From the cell containing the given text, extract its center point as (X, Y) coordinate. 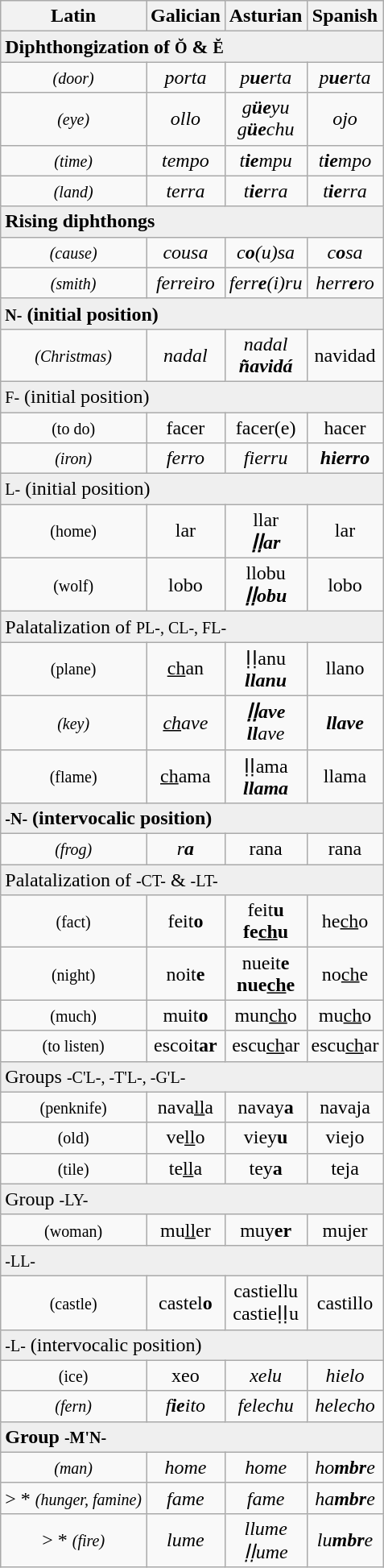
teya (266, 1168)
castillo (345, 1302)
-N- (intervocalic position) (192, 819)
(plane) (74, 669)
mujer (345, 1230)
vieyu (266, 1138)
güeyugüechu (266, 119)
castiellucastieḷḷu (266, 1302)
escoitar (186, 1046)
cosa (345, 252)
(ice) (74, 1375)
Galician (186, 16)
tiempu (266, 160)
navidad (345, 355)
facer(e) (266, 428)
lumbre (345, 1541)
(key) (74, 722)
F- (initial position) (192, 396)
Palatalization of PL-, CL-, FL- (192, 627)
(iron) (74, 458)
(fact) (74, 922)
xeo (186, 1375)
helecho (345, 1406)
facer (186, 428)
Diphthongization of Ŏ & Ĕ (192, 47)
llano (345, 669)
llumeḷḷume (266, 1541)
fierru (266, 458)
-L- (intervocalic position) (192, 1345)
ra (186, 849)
feito (186, 922)
muncho (266, 1015)
(penknife) (74, 1107)
cousa (186, 252)
fieito (186, 1406)
muito (186, 1015)
llave (345, 722)
noche (345, 973)
(wolf) (74, 585)
hierro (345, 458)
(door) (74, 77)
co(u)sa (266, 252)
castelo (186, 1302)
(woman) (74, 1230)
Latin (74, 16)
navaya (266, 1107)
ollo (186, 119)
(flame) (74, 777)
navaja (345, 1107)
ḷḷavellave (266, 722)
(home) (74, 532)
(Christmas) (74, 355)
(old) (74, 1138)
felechu (266, 1406)
(castle) (74, 1302)
viejo (345, 1138)
(frog) (74, 849)
(eye) (74, 119)
terra (186, 191)
llarḷḷar (266, 532)
ferreiro (186, 283)
L- (initial position) (192, 489)
> * (hunger, famine) (74, 1498)
(tile) (74, 1168)
Group -LY- (192, 1199)
Asturian (266, 16)
chan (186, 669)
herrero (345, 283)
Palatalization of -CT- & -LT- (192, 880)
mucho (345, 1015)
noite (186, 973)
nadalñavidá (266, 355)
tempo (186, 160)
Groups -C'L-, -T'L-, -G'L- (192, 1076)
(fern) (74, 1406)
(night) (74, 973)
porta (186, 77)
vello (186, 1138)
hacer (345, 428)
(man) (74, 1467)
Group -M'N- (192, 1437)
tella (186, 1168)
hombre (345, 1467)
lume (186, 1541)
(time) (74, 160)
> * (fire) (74, 1541)
ḷḷanullanu (266, 669)
nadal (186, 355)
ferre(i)ru (266, 283)
ferro (186, 458)
(cause) (74, 252)
ojo (345, 119)
chama (186, 777)
hambre (345, 1498)
(to do) (74, 428)
(much) (74, 1015)
(to listen) (74, 1046)
Rising diphthongs (192, 222)
(land) (74, 191)
feitufechu (266, 922)
hielo (345, 1375)
N- (initial position) (192, 313)
muyer (266, 1230)
ḷḷamallama (266, 777)
navalla (186, 1107)
xelu (266, 1375)
-LL- (192, 1260)
Spanish (345, 16)
llama (345, 777)
muller (186, 1230)
chave (186, 722)
llobuḷḷobu (266, 585)
teja (345, 1168)
nueitenueche (266, 973)
hecho (345, 922)
tiempo (345, 160)
(smith) (74, 283)
